Capture the cell that displays the provided text and extract its (X, Y) central coordinate. 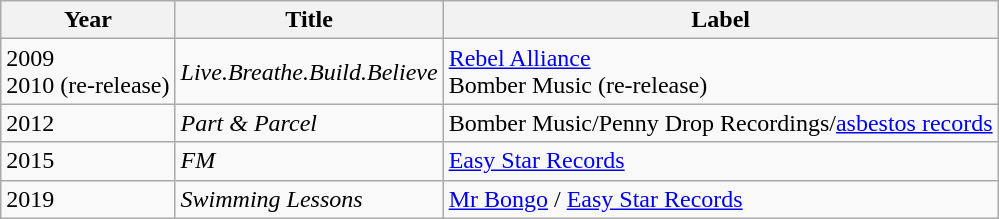
2019 (88, 199)
Mr Bongo / Easy Star Records (720, 199)
2015 (88, 161)
Easy Star Records (720, 161)
Swimming Lessons (309, 199)
2012 (88, 123)
Title (309, 20)
Live.Breathe.Build.Believe (309, 72)
Label (720, 20)
Year (88, 20)
FM (309, 161)
Bomber Music/Penny Drop Recordings/asbestos records (720, 123)
Rebel AllianceBomber Music (re-release) (720, 72)
Part & Parcel (309, 123)
20092010 (re-release) (88, 72)
